Locate the cell with the specified text and output its [X, Y] center coordinate. 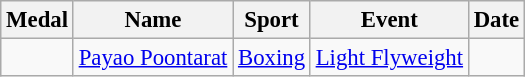
Event [389, 20]
Name [152, 20]
Medal [38, 20]
Date [496, 20]
Payao Poontarat [152, 58]
Light Flyweight [389, 58]
Sport [272, 20]
Boxing [272, 58]
